Extract the (X, Y) coordinate from the center of the cell holding the provided text.  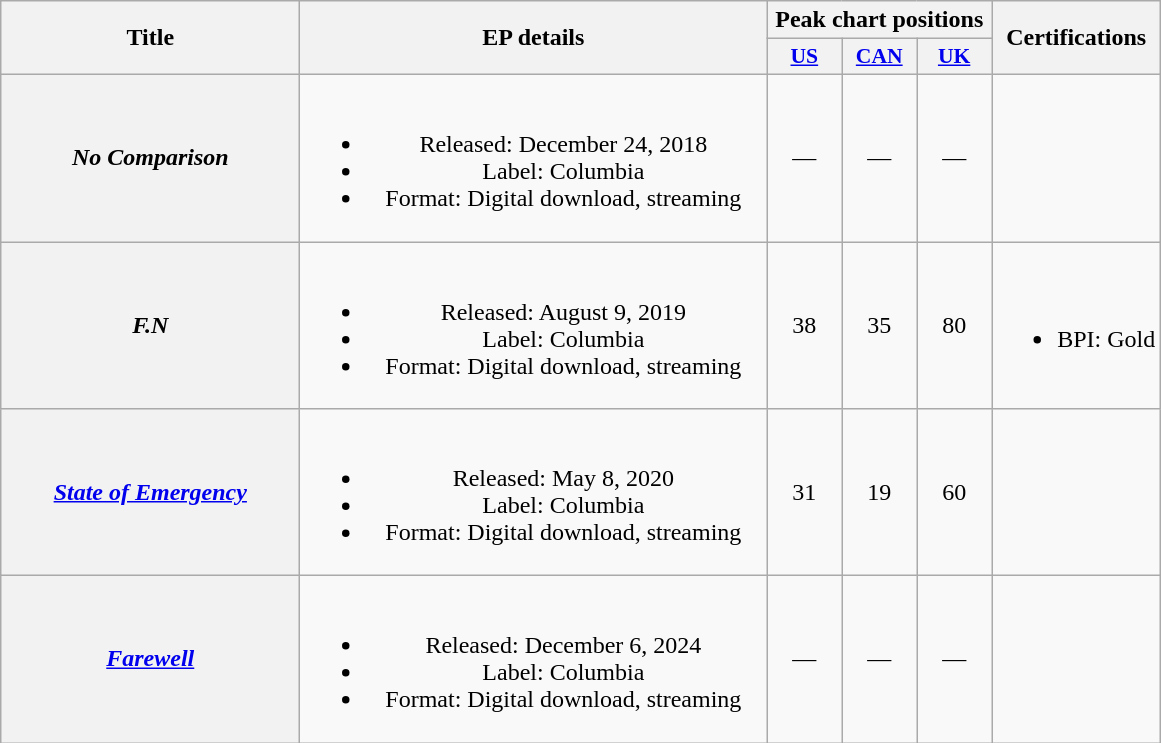
BPI: Gold (1076, 326)
60 (954, 492)
Released: May 8, 2020Label: ColumbiaFormat: Digital download, streaming (534, 492)
No Comparison (150, 158)
19 (880, 492)
Peak chart positions (880, 20)
State of Emergency (150, 492)
Certifications (1076, 38)
Title (150, 38)
US (804, 57)
EP details (534, 38)
Released: August 9, 2019Label: ColumbiaFormat: Digital download, streaming (534, 326)
F.N (150, 326)
Released: December 6, 2024Label: ColumbiaFormat: Digital download, streaming (534, 660)
31 (804, 492)
Released: December 24, 2018Label: ColumbiaFormat: Digital download, streaming (534, 158)
38 (804, 326)
80 (954, 326)
35 (880, 326)
Farewell (150, 660)
CAN (880, 57)
UK (954, 57)
